For the text-containing cell, return its midpoint in (x, y) coordinate format. 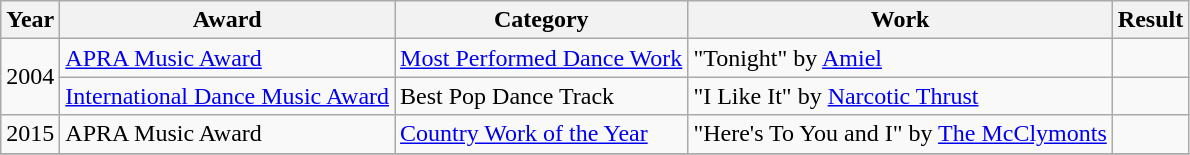
Work (900, 20)
Result (1150, 20)
International Dance Music Award (228, 96)
Year (30, 20)
"Here's To You and I" by The McClymonts (900, 134)
"Tonight" by Amiel (900, 58)
Best Pop Dance Track (542, 96)
Most Performed Dance Work (542, 58)
Country Work of the Year (542, 134)
2004 (30, 77)
Category (542, 20)
Award (228, 20)
2015 (30, 134)
"I Like It" by Narcotic Thrust (900, 96)
